Extract the [x, y] coordinate from the center of the cell holding the provided text.  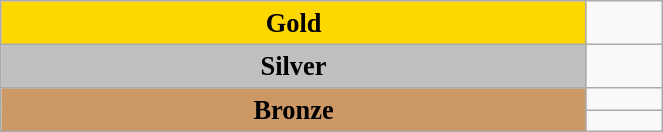
Bronze [294, 109]
Silver [294, 66]
Gold [294, 22]
